From the cell containing the given text, extract its center point as (x, y) coordinate. 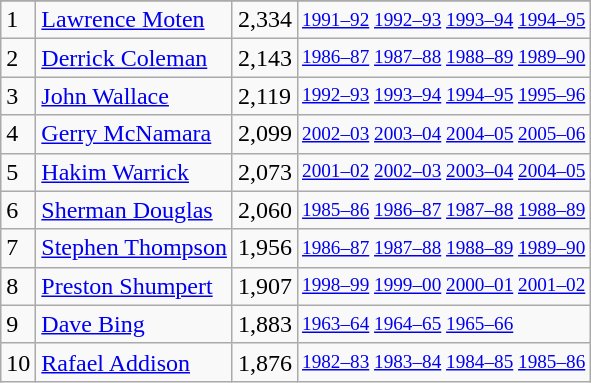
7 (18, 248)
9 (18, 324)
1,876 (264, 362)
3 (18, 96)
2002–03 2003–04 2004–05 2005–06 (443, 134)
John Wallace (134, 96)
1 (18, 20)
Lawrence Moten (134, 20)
Hakim Warrick (134, 172)
2 (18, 58)
2,143 (264, 58)
1,907 (264, 286)
6 (18, 210)
Sherman Douglas (134, 210)
Preston Shumpert (134, 286)
2,073 (264, 172)
1991–92 1992–93 1993–94 1994–95 (443, 20)
1985–86 1986–87 1987–88 1988–89 (443, 210)
8 (18, 286)
4 (18, 134)
1998–99 1999–00 2000–01 2001–02 (443, 286)
Gerry McNamara (134, 134)
2001–02 2002–03 2003–04 2004–05 (443, 172)
2,334 (264, 20)
1,956 (264, 248)
Dave Bing (134, 324)
1963–64 1964–65 1965–66 (443, 324)
2,060 (264, 210)
10 (18, 362)
1992–93 1993–94 1994–95 1995–96 (443, 96)
Rafael Addison (134, 362)
Stephen Thompson (134, 248)
1982–83 1983–84 1984–85 1985–86 (443, 362)
1,883 (264, 324)
Derrick Coleman (134, 58)
2,099 (264, 134)
5 (18, 172)
2,119 (264, 96)
